Output the [X, Y] coordinate of the center of the cell containing the given text.  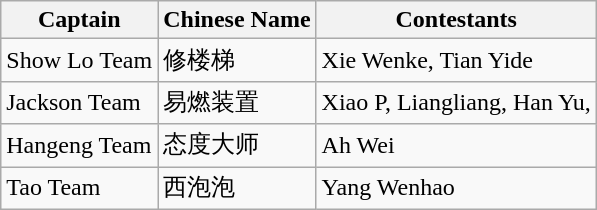
Chinese Name [237, 20]
Yang Wenhao [456, 188]
易燃装置 [237, 102]
Captain [80, 20]
Tao Team [80, 188]
Contestants [456, 20]
西泡泡 [237, 188]
Ah Wei [456, 146]
Xie Wenke, Tian Yide [456, 60]
态度大师 [237, 146]
Jackson Team [80, 102]
修楼梯 [237, 60]
Hangeng Team [80, 146]
Xiao P, Liangliang, Han Yu, [456, 102]
Show Lo Team [80, 60]
